From the cell containing the given text, extract its center point as (x, y) coordinate. 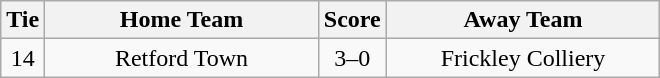
Away Team (523, 20)
Retford Town (182, 58)
Frickley Colliery (523, 58)
14 (23, 58)
Score (352, 20)
Home Team (182, 20)
Tie (23, 20)
3–0 (352, 58)
